Find where the given text appears and provide that cell's center as (X, Y) coordinate. 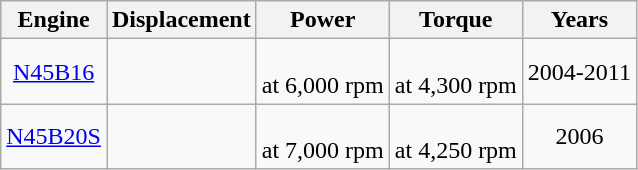
at 4,300 rpm (456, 72)
at 7,000 rpm (322, 136)
2006 (579, 136)
2004-2011 (579, 72)
Torque (456, 20)
Displacement (181, 20)
N45B16 (54, 72)
Years (579, 20)
at 4,250 rpm (456, 136)
Engine (54, 20)
Power (322, 20)
N45B20S (54, 136)
at 6,000 rpm (322, 72)
